From the cell containing the given text, extract its center point as [X, Y] coordinate. 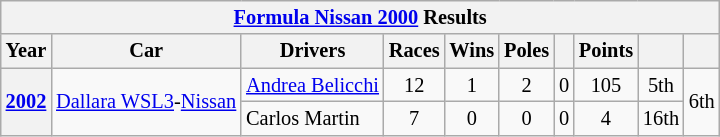
Poles [526, 51]
2 [526, 85]
Points [606, 51]
7 [414, 118]
Year [26, 51]
1 [472, 85]
Carlos Martin [312, 118]
Races [414, 51]
12 [414, 85]
Andrea Belicchi [312, 85]
Wins [472, 51]
5th [661, 85]
Car [146, 51]
2002 [26, 102]
Drivers [312, 51]
4 [606, 118]
16th [661, 118]
Formula Nissan 2000 Results [360, 17]
Dallara WSL3-Nissan [146, 102]
105 [606, 85]
6th [702, 102]
